From the cell containing the given text, extract its center point as (x, y) coordinate. 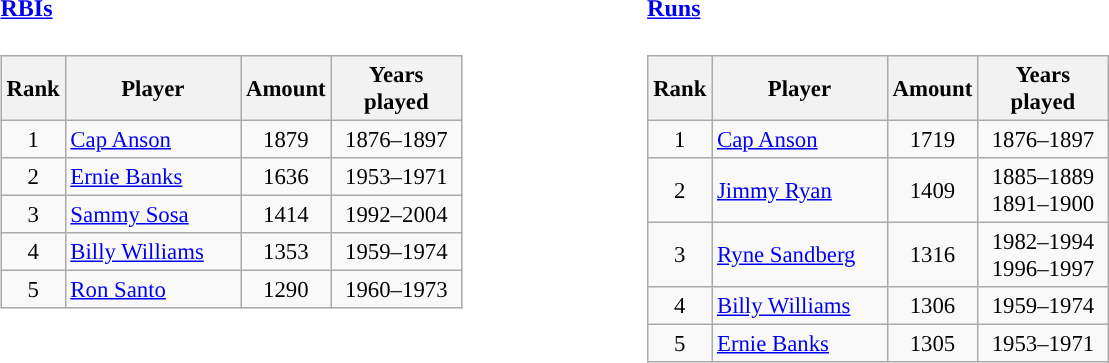
1316 (932, 254)
1306 (932, 305)
1885–18891891–1900 (1044, 190)
1960–1973 (396, 289)
1290 (286, 289)
1409 (932, 190)
Jimmy Ryan (800, 190)
1992–2004 (396, 214)
1719 (932, 139)
1879 (286, 139)
1982–19941996–1997 (1044, 254)
Ron Santo (153, 289)
Ryne Sandberg (800, 254)
1636 (286, 176)
1305 (932, 343)
1414 (286, 214)
Sammy Sosa (153, 214)
1353 (286, 251)
